Pinpoint the cell where the given text exists, returning its [X, Y] midpoint coordinate. 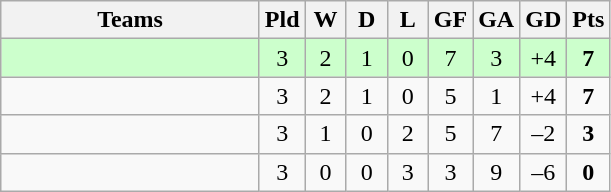
Teams [130, 20]
L [408, 20]
Pld [282, 20]
–6 [544, 172]
GA [496, 20]
D [366, 20]
Pts [588, 20]
9 [496, 172]
GF [450, 20]
GD [544, 20]
W [326, 20]
–2 [544, 134]
